For the text-containing cell, return its midpoint in [x, y] coordinate format. 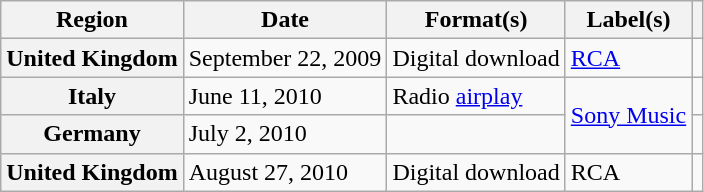
Label(s) [628, 20]
September 22, 2009 [285, 58]
Date [285, 20]
Germany [92, 134]
August 27, 2010 [285, 172]
July 2, 2010 [285, 134]
Format(s) [476, 20]
Region [92, 20]
Sony Music [628, 115]
Radio airplay [476, 96]
Italy [92, 96]
June 11, 2010 [285, 96]
